From the cell containing the given text, extract its center point as (X, Y) coordinate. 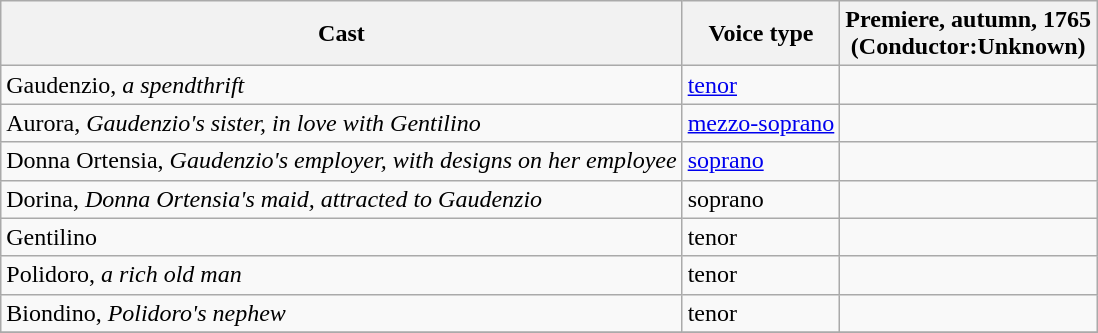
Biondino, Polidoro's nephew (342, 313)
Premiere, autumn, 1765(Conductor:Unknown) (968, 34)
Donna Ortensia, Gaudenzio's employer, with designs on her employee (342, 161)
Gaudenzio, a spendthrift (342, 85)
Gentilino (342, 237)
Polidoro, a rich old man (342, 275)
mezzo-soprano (761, 123)
Aurora, Gaudenzio's sister, in love with Gentilino (342, 123)
Dorina, Donna Ortensia's maid, attracted to Gaudenzio (342, 199)
Cast (342, 34)
Voice type (761, 34)
